Output the (x, y) coordinate of the center of the cell containing the given text.  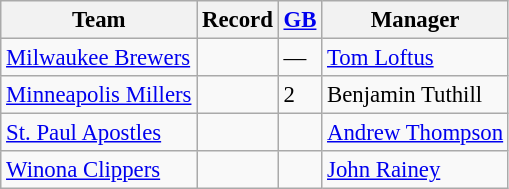
Team (99, 20)
Milwaukee Brewers (99, 58)
Record (238, 20)
Benjamin Tuthill (416, 95)
2 (300, 95)
Andrew Thompson (416, 133)
— (300, 58)
Tom Loftus (416, 58)
St. Paul Apostles (99, 133)
GB (300, 20)
Manager (416, 20)
John Rainey (416, 170)
Minneapolis Millers (99, 95)
Winona Clippers (99, 170)
